Extract the (x, y) coordinate from the center of the cell holding the provided text.  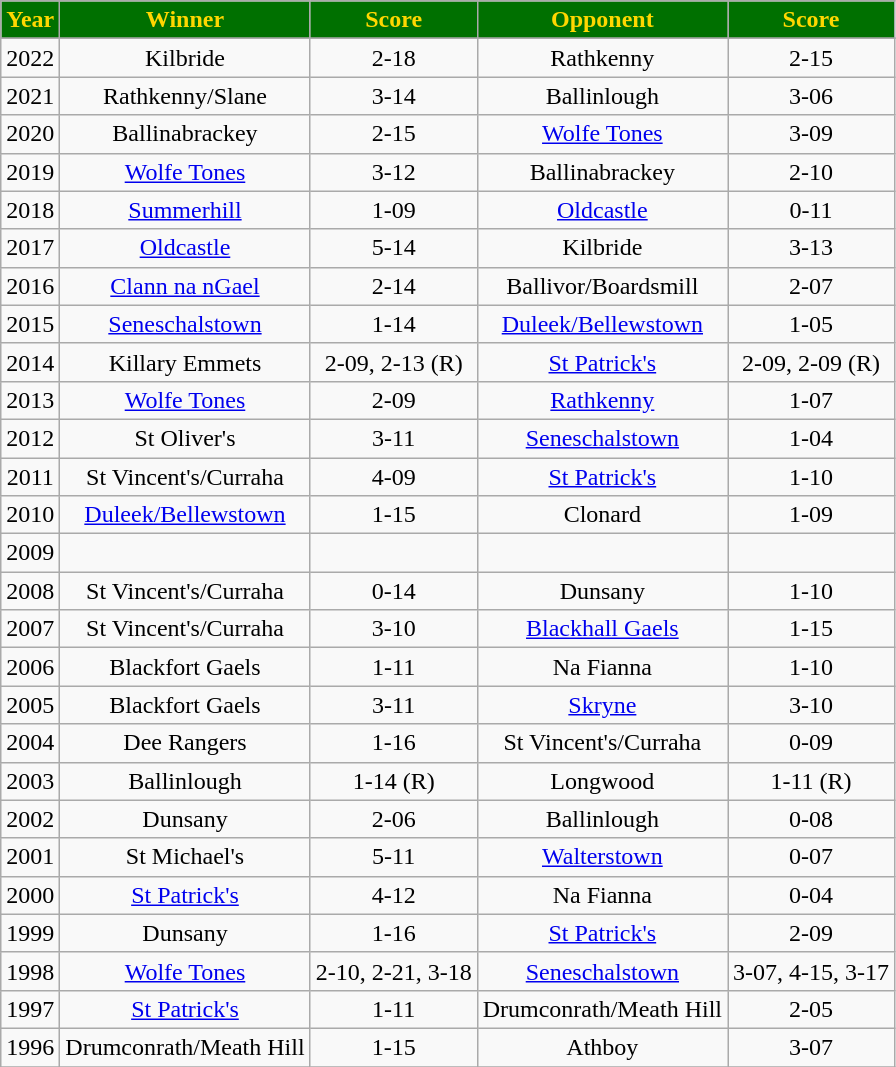
3-13 (812, 248)
2010 (30, 515)
1-04 (812, 438)
Year (30, 20)
Blackhall Gaels (602, 629)
2-18 (394, 58)
0-11 (812, 210)
1999 (30, 933)
1997 (30, 1009)
2007 (30, 629)
1-05 (812, 324)
1-07 (812, 400)
Opponent (602, 20)
2021 (30, 96)
2017 (30, 248)
2022 (30, 58)
3-09 (812, 134)
2019 (30, 172)
Ballivor/Boardsmill (602, 286)
5-14 (394, 248)
0-07 (812, 857)
1998 (30, 971)
Skryne (602, 705)
2006 (30, 667)
2011 (30, 477)
2018 (30, 210)
Killary Emmets (185, 362)
2-14 (394, 286)
2-10, 2-21, 3-18 (394, 971)
1-14 (R) (394, 781)
2-10 (812, 172)
2015 (30, 324)
3-07 (812, 1047)
0-09 (812, 743)
2014 (30, 362)
2003 (30, 781)
2009 (30, 553)
3-14 (394, 96)
1-14 (394, 324)
2004 (30, 743)
3-12 (394, 172)
1-11 (R) (812, 781)
2-05 (812, 1009)
2002 (30, 819)
Clonard (602, 515)
2013 (30, 400)
Athboy (602, 1047)
St Oliver's (185, 438)
Summerhill (185, 210)
2000 (30, 895)
St Michael's (185, 857)
2012 (30, 438)
Longwood (602, 781)
2001 (30, 857)
0-08 (812, 819)
Winner (185, 20)
4-12 (394, 895)
2-09, 2-09 (R) (812, 362)
5-11 (394, 857)
2-06 (394, 819)
3-07, 4-15, 3-17 (812, 971)
Walterstown (602, 857)
3-06 (812, 96)
Dee Rangers (185, 743)
2020 (30, 134)
4-09 (394, 477)
2-09, 2-13 (R) (394, 362)
Rathkenny/Slane (185, 96)
2016 (30, 286)
2005 (30, 705)
0-14 (394, 591)
2-07 (812, 286)
Clann na nGael (185, 286)
1996 (30, 1047)
2008 (30, 591)
0-04 (812, 895)
